For the text-containing cell, return its midpoint in [x, y] coordinate format. 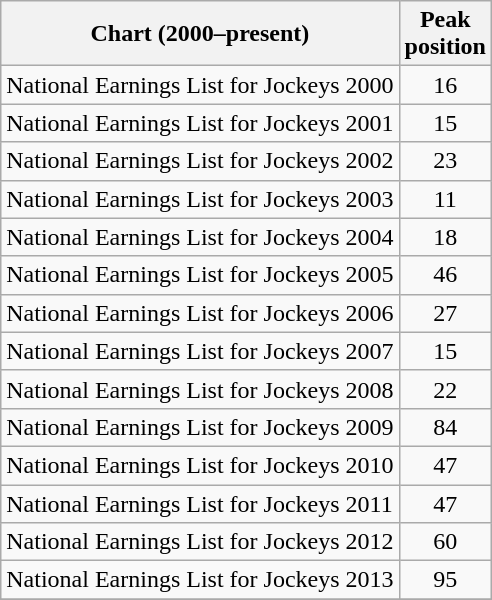
Peakposition [445, 34]
National Earnings List for Jockeys 2009 [200, 427]
National Earnings List for Jockeys 2002 [200, 161]
27 [445, 313]
11 [445, 199]
National Earnings List for Jockeys 2000 [200, 85]
National Earnings List for Jockeys 2004 [200, 237]
60 [445, 542]
National Earnings List for Jockeys 2008 [200, 389]
National Earnings List for Jockeys 2005 [200, 275]
National Earnings List for Jockeys 2013 [200, 580]
National Earnings List for Jockeys 2001 [200, 123]
22 [445, 389]
National Earnings List for Jockeys 2007 [200, 351]
95 [445, 580]
National Earnings List for Jockeys 2003 [200, 199]
18 [445, 237]
National Earnings List for Jockeys 2012 [200, 542]
84 [445, 427]
23 [445, 161]
16 [445, 85]
46 [445, 275]
Chart (2000–present) [200, 34]
National Earnings List for Jockeys 2011 [200, 503]
National Earnings List for Jockeys 2010 [200, 465]
National Earnings List for Jockeys 2006 [200, 313]
